Output the [X, Y] coordinate of the center of the cell containing the given text.  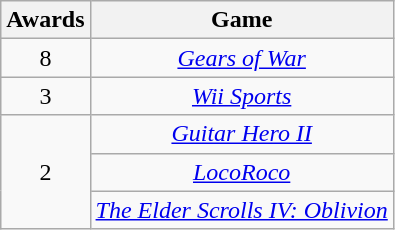
3 [46, 96]
Guitar Hero II [242, 134]
Awards [46, 20]
Wii Sports [242, 96]
Game [242, 20]
Gears of War [242, 58]
2 [46, 172]
LocoRoco [242, 172]
8 [46, 58]
The Elder Scrolls IV: Oblivion [242, 210]
